Pinpoint the cell where the given text exists, returning its [x, y] midpoint coordinate. 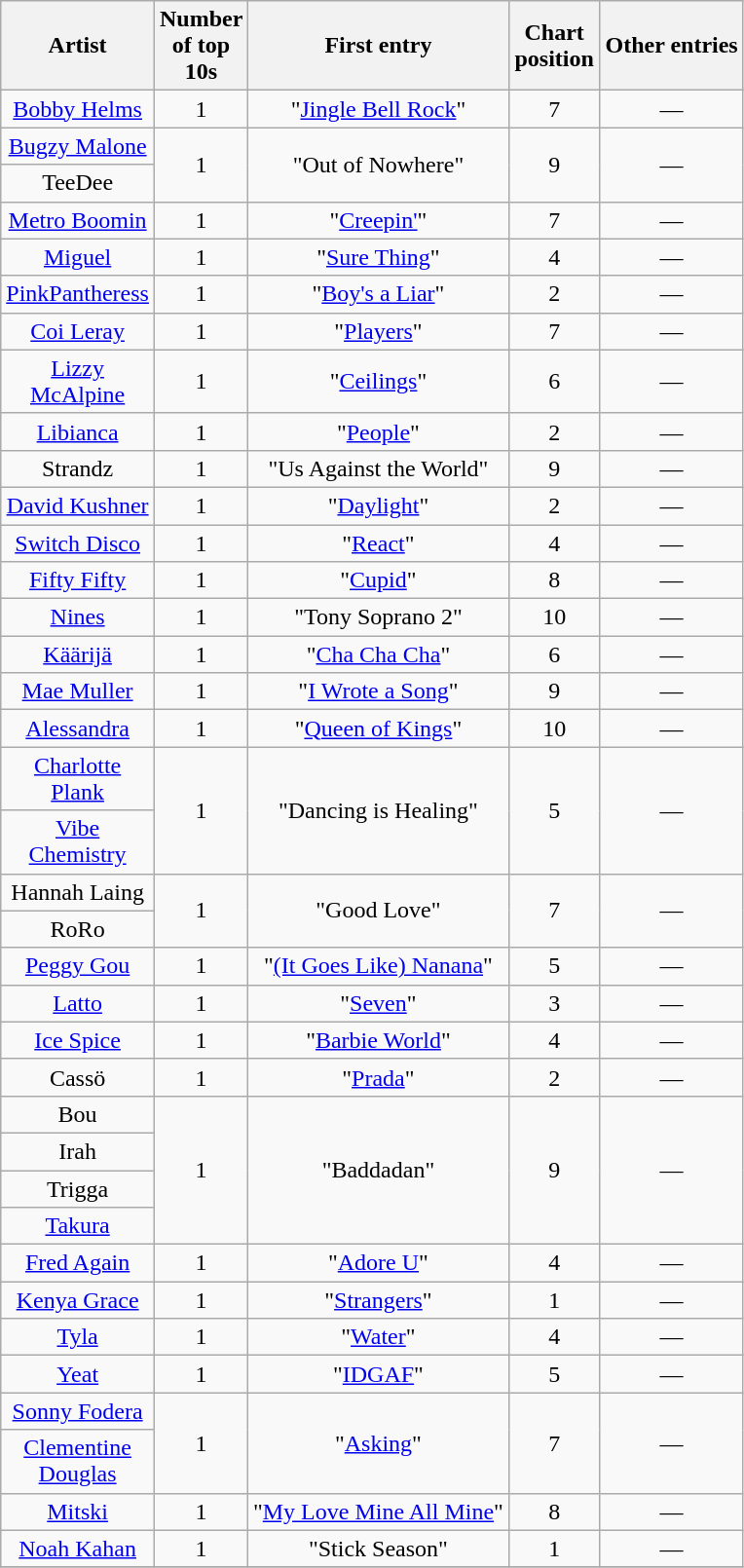
Yeat [78, 1374]
David Kushner [78, 505]
Number of top 10s [201, 46]
Irah [78, 1151]
"Sure Thing" [378, 257]
Libianca [78, 431]
Hannah Laing [78, 892]
Vibe Chemistry [78, 841]
Takura [78, 1226]
"Creepin'" [378, 220]
"Boy's a Liar" [378, 294]
Sonny Fodera [78, 1411]
"Players" [378, 331]
"Prada" [378, 1077]
"Good Love" [378, 911]
"Out of Nowhere" [378, 165]
"React" [378, 542]
"Asking" [378, 1443]
Bobby Helms [78, 109]
Lizzy McAlpine [78, 382]
Switch Disco [78, 542]
"Seven" [378, 1003]
Artist [78, 46]
PinkPantheress [78, 294]
"Daylight" [378, 505]
"Ceilings" [378, 382]
Fred Again [78, 1263]
Bugzy Malone [78, 146]
Ice Spice [78, 1040]
"Stick Season" [378, 1549]
Coi Leray [78, 331]
"Us Against the World" [378, 468]
Trigga [78, 1189]
"Dancing is Healing" [378, 810]
"Jingle Bell Rock" [378, 109]
3 [554, 1003]
"Adore U" [378, 1263]
Charlotte Plank [78, 779]
Nines [78, 617]
Miguel [78, 257]
"Baddadan" [378, 1170]
Cassö [78, 1077]
"Cupid" [378, 580]
Bou [78, 1114]
Chart position [554, 46]
"People" [378, 431]
TeeDee [78, 183]
Kenya Grace [78, 1300]
Noah Kahan [78, 1549]
Metro Boomin [78, 220]
Tyla [78, 1337]
Käärijä [78, 654]
Other entries [672, 46]
Peggy Gou [78, 966]
Alessandra [78, 728]
RoRo [78, 929]
"Queen of Kings" [378, 728]
"My Love Mine All Mine" [378, 1512]
Latto [78, 1003]
"IDGAF" [378, 1374]
Mae Muller [78, 691]
"Strangers" [378, 1300]
"Barbie World" [378, 1040]
Mitski [78, 1512]
"(It Goes Like) Nanana" [378, 966]
Clementine Douglas [78, 1461]
Strandz [78, 468]
First entry [378, 46]
"Cha Cha Cha" [378, 654]
Fifty Fifty [78, 580]
"I Wrote a Song" [378, 691]
"Water" [378, 1337]
"Tony Soprano 2" [378, 617]
